Scan for the cell matching the given text and deliver its [X, Y] coordinate at center. 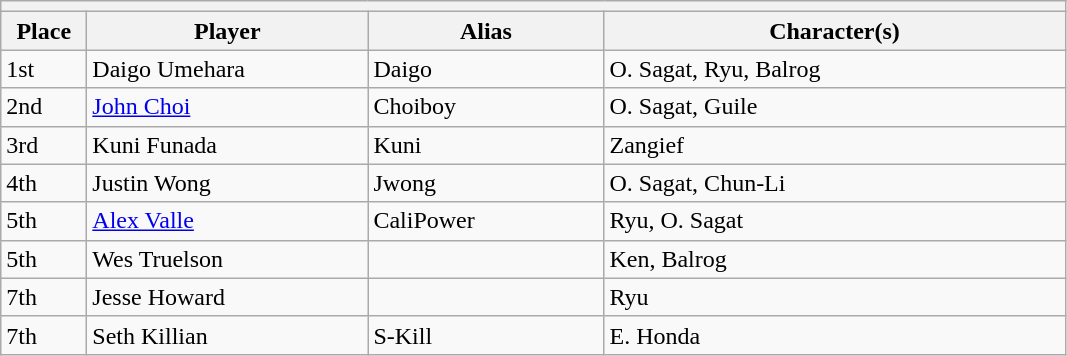
Alex Valle [228, 221]
John Choi [228, 107]
Seth Killian [228, 335]
O. Sagat, Chun-Li [834, 183]
Ken, Balrog [834, 259]
Daigo [486, 69]
3rd [44, 145]
Ryu, O. Sagat [834, 221]
Daigo Umehara [228, 69]
Place [44, 31]
Ryu [834, 297]
E. Honda [834, 335]
Jesse Howard [228, 297]
Justin Wong [228, 183]
Kuni [486, 145]
O. Sagat, Guile [834, 107]
Player [228, 31]
S-Kill [486, 335]
Choiboy [486, 107]
Kuni Funada [228, 145]
1st [44, 69]
CaliPower [486, 221]
4th [44, 183]
2nd [44, 107]
Alias [486, 31]
Character(s) [834, 31]
Zangief [834, 145]
O. Sagat, Ryu, Balrog [834, 69]
Wes Truelson [228, 259]
Jwong [486, 183]
